Return the [X, Y] coordinate for the center point of the cell that contains the specified text.  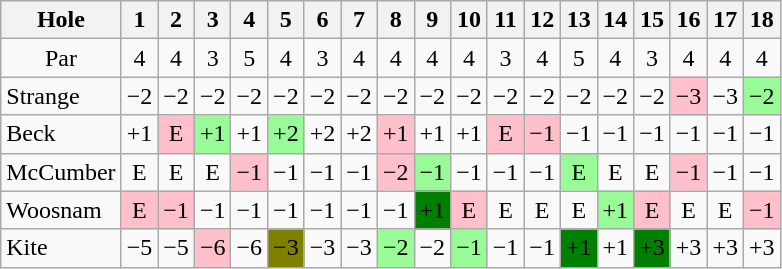
McCumber [61, 172]
6 [322, 20]
Strange [61, 96]
13 [578, 20]
16 [688, 20]
Woosnam [61, 210]
12 [542, 20]
8 [396, 20]
Hole [61, 20]
Kite [61, 248]
1 [140, 20]
17 [726, 20]
11 [506, 20]
10 [470, 20]
Beck [61, 134]
18 [762, 20]
14 [616, 20]
Par [61, 58]
15 [652, 20]
7 [360, 20]
2 [176, 20]
9 [432, 20]
